Find where the given text appears and provide that cell's center as [x, y] coordinate. 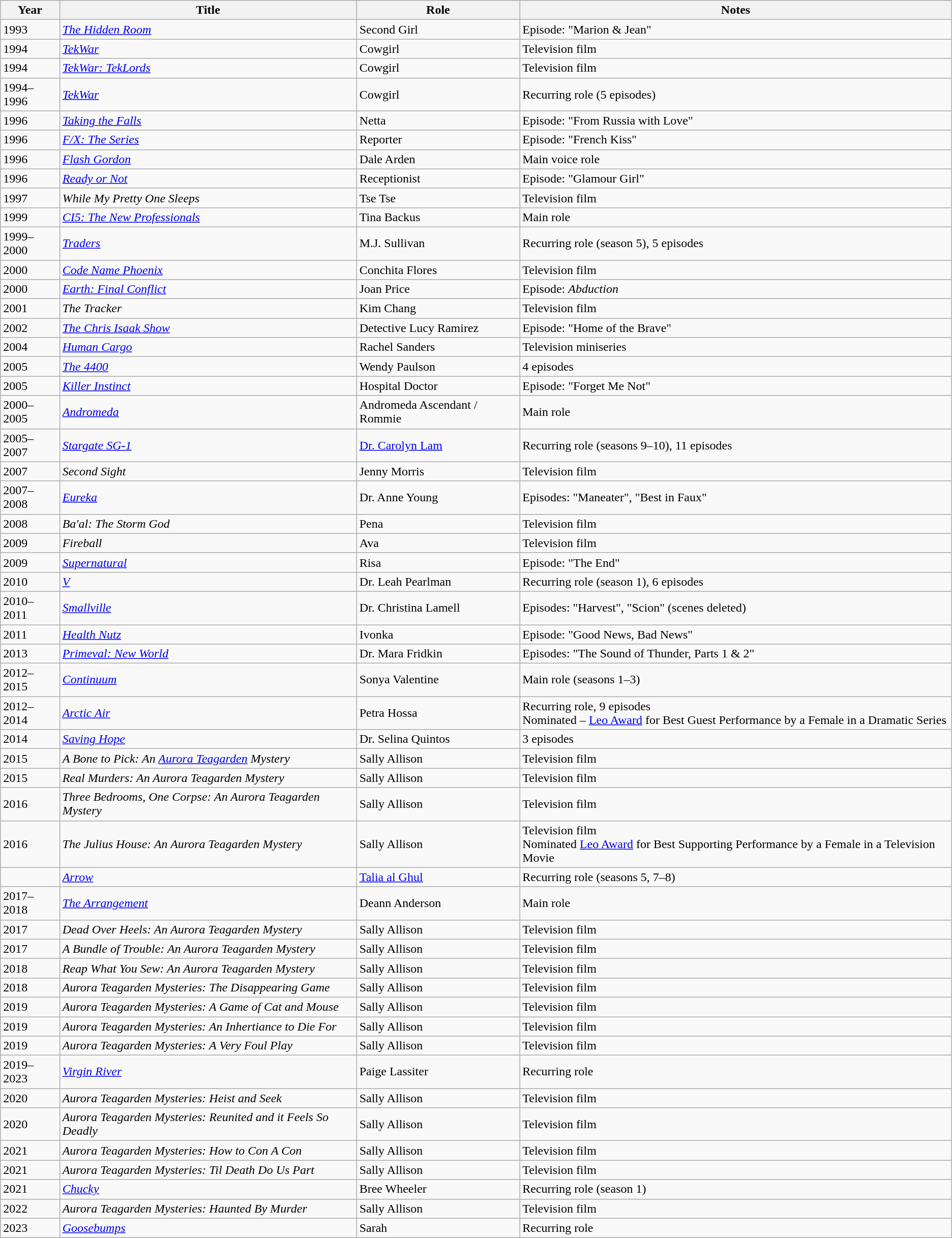
Joan Price [438, 289]
Detective Lucy Ramirez [438, 328]
Dale Arden [438, 159]
Arctic Air [208, 713]
Rachel Sanders [438, 347]
Episode: "Forget Me Not" [736, 386]
Dead Over Heels: An Aurora Teagarden Mystery [208, 929]
Ivonka [438, 634]
Ava [438, 543]
1993 [30, 29]
2012–2015 [30, 680]
Ready or Not [208, 178]
A Bone to Pick: An Aurora Teagarden Mystery [208, 759]
Year [30, 10]
Episode: "Good News, Bad News" [736, 634]
The Hidden Room [208, 29]
Aurora Teagarden Mysteries: Heist and Seek [208, 1098]
Aurora Teagarden Mysteries: An Inhertiance to Die For [208, 1026]
Risa [438, 562]
Taking the Falls [208, 120]
Title [208, 10]
Netta [438, 120]
Traders [208, 243]
3 episodes [736, 739]
2002 [30, 328]
Television miniseries [736, 347]
Conchita Flores [438, 270]
1999–2000 [30, 243]
Notes [736, 10]
Receptionist [438, 178]
Recurring role (seasons 9–10), 11 episodes [736, 445]
2019–2023 [30, 1072]
Episode: "Home of the Brave" [736, 328]
Second Girl [438, 29]
Three Bedrooms, One Corpse: An Aurora Teagarden Mystery [208, 804]
While My Pretty One Sleeps [208, 198]
F/X: The Series [208, 140]
Bree Wheeler [438, 1189]
Episode: Abduction [736, 289]
V [208, 582]
2010 [30, 582]
2017–2018 [30, 903]
Earth: Final Conflict [208, 289]
2001 [30, 309]
Aurora Teagarden Mysteries: The Disappearing Game [208, 987]
2012–2014 [30, 713]
Ba'al: The Storm God [208, 524]
Tse Tse [438, 198]
1997 [30, 198]
2011 [30, 634]
Paige Lassiter [438, 1072]
Main voice role [736, 159]
Episodes: "Maneater", "Best in Faux" [736, 497]
TekWar: TekLords [208, 68]
Recurring role (season 1), 6 episodes [736, 582]
Aurora Teagarden Mysteries: A Very Foul Play [208, 1046]
Aurora Teagarden Mysteries: Til Death Do Us Part [208, 1170]
Wendy Paulson [438, 367]
Aurora Teagarden Mysteries: How to Con A Con [208, 1151]
Dr. Selina Quintos [438, 739]
Real Murders: An Aurora Teagarden Mystery [208, 778]
Kim Chang [438, 309]
Continuum [208, 680]
The Arrangement [208, 903]
Dr. Mara Fridkin [438, 654]
Aurora Teagarden Mysteries: Reunited and it Feels So Deadly [208, 1125]
Reap What You Sew: An Aurora Teagarden Mystery [208, 968]
4 episodes [736, 367]
Reporter [438, 140]
M.J. Sullivan [438, 243]
Code Name Phoenix [208, 270]
Dr. Christina Lamell [438, 608]
Supernatural [208, 562]
Recurring role (season 5), 5 episodes [736, 243]
Andromeda Ascendant / Rommie [438, 412]
Saving Hope [208, 739]
2008 [30, 524]
Episode: "From Russia with Love" [736, 120]
Episodes: "The Sound of Thunder, Parts 1 & 2" [736, 654]
Episode: "The End" [736, 562]
Television filmNominated Leo Award for Best Supporting Performance by a Female in a Television Movie [736, 844]
Virgin River [208, 1072]
Pena [438, 524]
2014 [30, 739]
Recurring role, 9 episodesNominated – Leo Award for Best Guest Performance by a Female in a Dramatic Series [736, 713]
Hospital Doctor [438, 386]
Arrow [208, 877]
The Tracker [208, 309]
Dr. Carolyn Lam [438, 445]
Andromeda [208, 412]
Dr. Anne Young [438, 497]
A Bundle of Trouble: An Aurora Teagarden Mystery [208, 949]
Jenny Morris [438, 471]
Eureka [208, 497]
2022 [30, 1209]
Recurring role (5 episodes) [736, 95]
2007 [30, 471]
2005–2007 [30, 445]
The Julius House: An Aurora Teagarden Mystery [208, 844]
Flash Gordon [208, 159]
Chucky [208, 1189]
2023 [30, 1228]
Main role (seasons 1–3) [736, 680]
2007–2008 [30, 497]
Episodes: "Harvest", "Scion" (scenes deleted) [736, 608]
Deann Anderson [438, 903]
Goosebumps [208, 1228]
Aurora Teagarden Mysteries: A Game of Cat and Mouse [208, 1007]
Tina Backus [438, 217]
Talia al Ghul [438, 877]
Sonya Valentine [438, 680]
Fireball [208, 543]
2010–2011 [30, 608]
1994–1996 [30, 95]
Petra Hossa [438, 713]
Human Cargo [208, 347]
CI5: The New Professionals [208, 217]
Recurring role (season 1) [736, 1189]
Episode: "Glamour Girl" [736, 178]
2004 [30, 347]
Aurora Teagarden Mysteries: Haunted By Murder [208, 1209]
Health Nutz [208, 634]
Role [438, 10]
2013 [30, 654]
The 4400 [208, 367]
Sarah [438, 1228]
The Chris Isaak Show [208, 328]
Killer Instinct [208, 386]
Smallville [208, 608]
Second Sight [208, 471]
Dr. Leah Pearlman [438, 582]
Recurring role (seasons 5, 7–8) [736, 877]
2000–2005 [30, 412]
Episode: "Marion & Jean" [736, 29]
Stargate SG-1 [208, 445]
Episode: "French Kiss" [736, 140]
Primeval: New World [208, 654]
1999 [30, 217]
